Identify which cell holds the provided text, then report its (x, y) central coordinate. 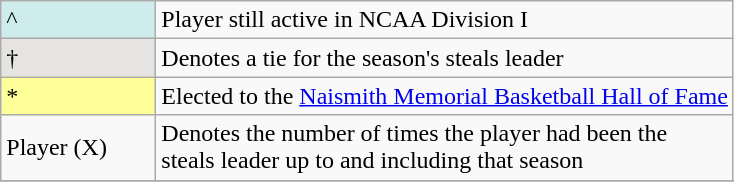
Denotes the number of times the player had been thesteals leader up to and including that season (445, 148)
Player still active in NCAA Division I (445, 20)
Denotes a tie for the season's steals leader (445, 58)
* (78, 96)
Player (X) (78, 148)
^ (78, 20)
Elected to the Naismith Memorial Basketball Hall of Fame (445, 96)
† (78, 58)
